Search for the cell housing the specified text and yield its [x, y] center coordinate. 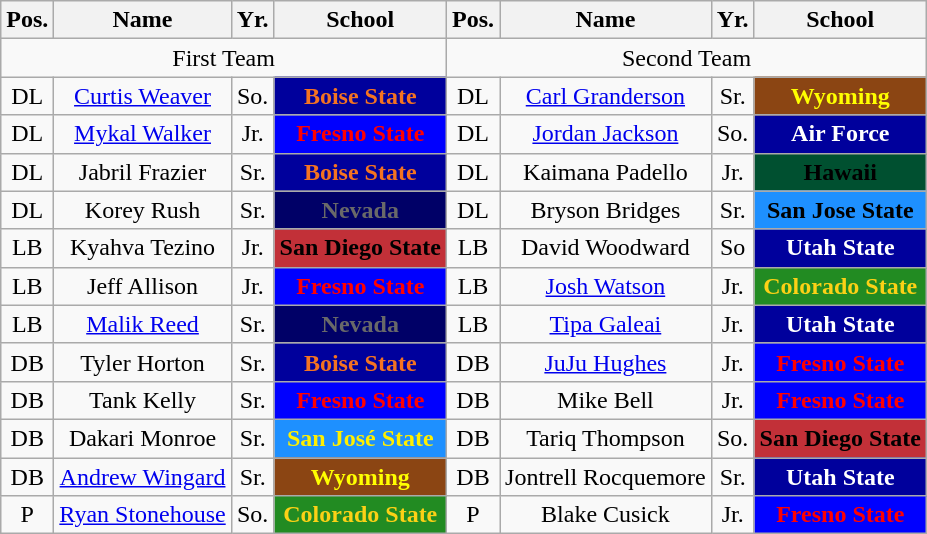
Josh Watson [606, 286]
Tariq Thompson [606, 438]
First Team [224, 58]
Jeff Allison [142, 286]
San Jose State [840, 210]
Jontrell Rocquemore [606, 477]
David Woodward [606, 248]
JuJu Hughes [606, 362]
Mike Bell [606, 400]
Bryson Bridges [606, 210]
Malik Reed [142, 324]
Kyahva Tezino [142, 248]
Tyler Horton [142, 362]
Kaimana Padello [606, 172]
Mykal Walker [142, 134]
Jabril Frazier [142, 172]
Andrew Wingard [142, 477]
Second Team [686, 58]
Hawaii [840, 172]
Carl Granderson [606, 96]
Dakari Monroe [142, 438]
Blake Cusick [606, 515]
So [732, 248]
Ryan Stonehouse [142, 515]
Tipa Galeai [606, 324]
Air Force [840, 134]
Curtis Weaver [142, 96]
San José State [360, 438]
Jordan Jackson [606, 134]
Tank Kelly [142, 400]
Korey Rush [142, 210]
